Search for the cell housing the specified text and yield its (X, Y) center coordinate. 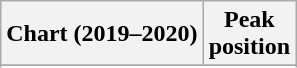
Chart (2019–2020) (102, 34)
Peakposition (249, 34)
